Return (x, y) of the center of cell containing provided text 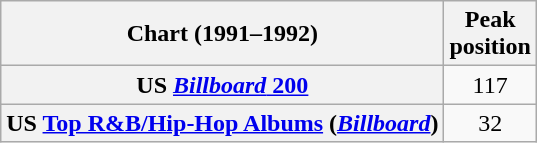
117 (490, 85)
32 (490, 123)
Peakposition (490, 34)
Chart (1991–1992) (222, 34)
US Top R&B/Hip-Hop Albums (Billboard) (222, 123)
US Billboard 200 (222, 85)
